Output the (x, y) coordinate of the center of the cell containing the given text.  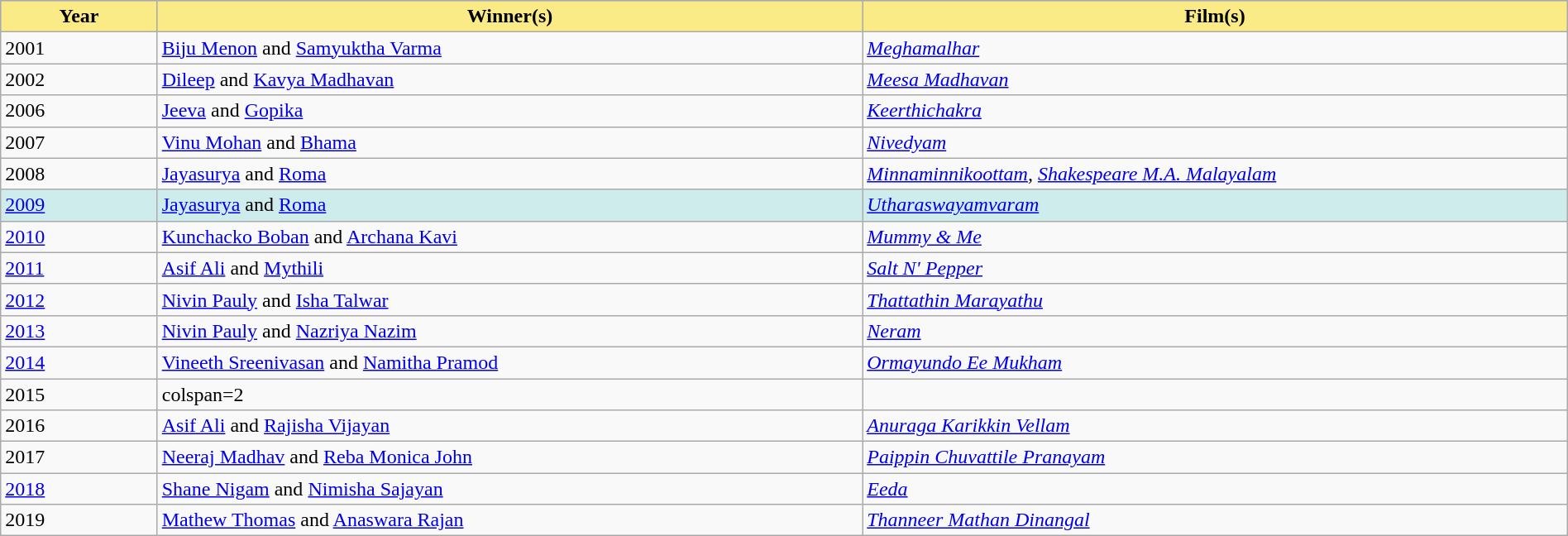
Vinu Mohan and Bhama (509, 142)
Eeda (1216, 489)
Year (79, 17)
Salt N' Pepper (1216, 268)
2019 (79, 520)
2011 (79, 268)
Neeraj Madhav and Reba Monica John (509, 457)
Nivin Pauly and Isha Talwar (509, 299)
2010 (79, 237)
Biju Menon and Samyuktha Varma (509, 48)
Nivin Pauly and Nazriya Nazim (509, 331)
2001 (79, 48)
Nivedyam (1216, 142)
Thanneer Mathan Dinangal (1216, 520)
Meesa Madhavan (1216, 79)
Asif Ali and Rajisha Vijayan (509, 426)
Ormayundo Ee Mukham (1216, 362)
Keerthichakra (1216, 111)
Jeeva and Gopika (509, 111)
Anuraga Karikkin Vellam (1216, 426)
2014 (79, 362)
colspan=2 (509, 395)
2018 (79, 489)
Utharaswayamvaram (1216, 205)
Kunchacko Boban and Archana Kavi (509, 237)
2013 (79, 331)
Winner(s) (509, 17)
2016 (79, 426)
Mathew Thomas and Anaswara Rajan (509, 520)
2017 (79, 457)
2012 (79, 299)
Neram (1216, 331)
2002 (79, 79)
2009 (79, 205)
2015 (79, 395)
Paippin Chuvattile Pranayam (1216, 457)
Meghamalhar (1216, 48)
2007 (79, 142)
2006 (79, 111)
Film(s) (1216, 17)
Shane Nigam and Nimisha Sajayan (509, 489)
Asif Ali and Mythili (509, 268)
Mummy & Me (1216, 237)
Vineeth Sreenivasan and Namitha Pramod (509, 362)
2008 (79, 174)
Minnaminnikoottam, Shakespeare M.A. Malayalam (1216, 174)
Dileep and Kavya Madhavan (509, 79)
Thattathin Marayathu (1216, 299)
